From the cell containing the given text, extract its center point as [X, Y] coordinate. 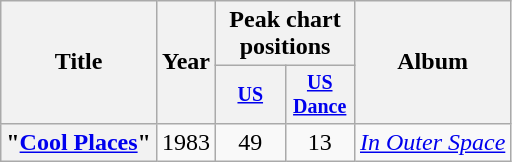
13 [320, 142]
Title [79, 62]
49 [250, 142]
In Outer Space [432, 142]
Peak chart positions [286, 34]
1983 [186, 142]
"Cool Places" [79, 142]
US Dance [320, 94]
Year [186, 62]
US [250, 94]
Album [432, 62]
